Locate the cell with the specified text and output its (X, Y) center coordinate. 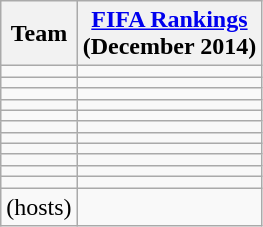
FIFA Rankings(December 2014) (170, 34)
(hosts) (39, 207)
Team (39, 34)
